Detect which cell encompasses the target text, then output its (x, y) center coordinate. 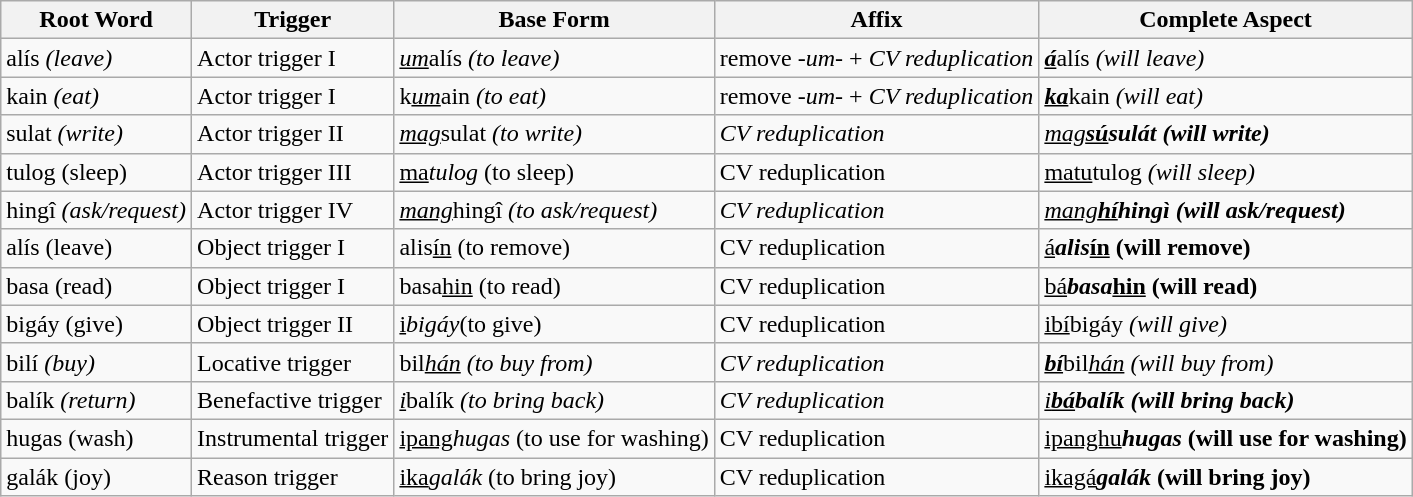
ikagágalák (will bring joy) (1226, 477)
ibábalík (will bring back) (1226, 400)
alisín (to remove) (554, 248)
ipanghugas (to use for washing) (554, 438)
galák (joy) (96, 477)
Actor trigger IV (293, 210)
áalisín (will remove) (1226, 248)
Benefactive trigger (293, 400)
matutulog (will sleep) (1226, 172)
Base Form (554, 20)
bigáy (give) (96, 324)
hugas (wash) (96, 438)
bilhán (to buy from) (554, 362)
bíbilhán (will buy from) (1226, 362)
basahin (to read) (554, 286)
manghingî (to ask/request) (554, 210)
ibalík (to bring back) (554, 400)
Instrumental trigger (293, 438)
hingî (ask/request) (96, 210)
ibigáy(to give) (554, 324)
balík (return) (96, 400)
sulat (write) (96, 134)
tulog (sleep) (96, 172)
Object trigger II (293, 324)
bilí (buy) (96, 362)
Locative trigger (293, 362)
kumain (to eat) (554, 96)
Actor trigger III (293, 172)
magsulat (to write) (554, 134)
manghíhingì (will ask/request) (1226, 210)
umalís (to leave) (554, 58)
Actor trigger II (293, 134)
ikagalák (to bring joy) (554, 477)
Trigger (293, 20)
kakain (will eat) (1226, 96)
Reason trigger (293, 477)
matulog (to sleep) (554, 172)
Root Word (96, 20)
ibíbigáy (will give) (1226, 324)
magsúsulát (will write) (1226, 134)
Complete Aspect (1226, 20)
ipanghuhugas (will use for washing) (1226, 438)
bábasahin (will read) (1226, 286)
basa (read) (96, 286)
áalís (will leave) (1226, 58)
Affix (876, 20)
kain (eat) (96, 96)
